Pinpoint the cell where the given text exists, returning its [X, Y] midpoint coordinate. 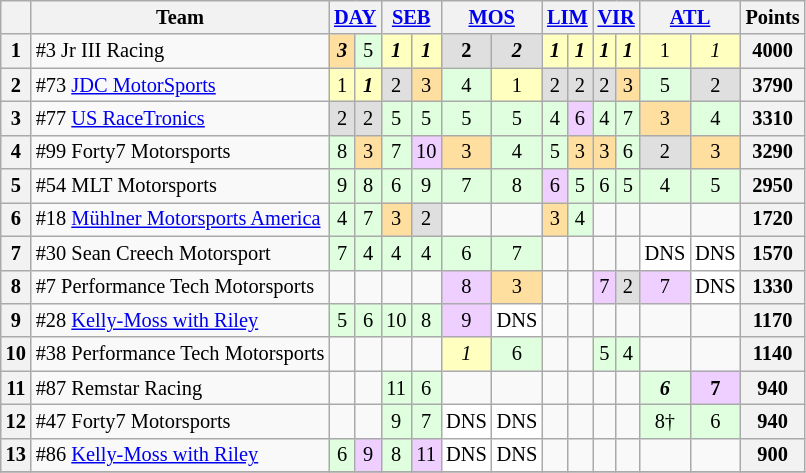
13 [16, 455]
#30 Sean Creech Motorsport [180, 253]
SEB [411, 17]
#87 Remstar Racing [180, 388]
ATL [690, 17]
Team [180, 17]
#73 JDC MotorSports [180, 85]
1330 [773, 287]
#47 Forty7 Motorsports [180, 421]
#54 MLT Motorsports [180, 186]
4000 [773, 51]
12 [16, 421]
8† [665, 421]
1170 [773, 320]
#28 Kelly-Moss with Riley [180, 320]
#86 Kelly-Moss with Riley [180, 455]
#99 Forty7 Motorsports [180, 152]
3790 [773, 85]
#77 US RaceTronics [180, 118]
Points [773, 17]
1570 [773, 253]
1720 [773, 219]
#3 Jr III Racing [180, 51]
2950 [773, 186]
LIM [567, 17]
900 [773, 455]
1140 [773, 354]
#7 Performance Tech Motorsports [180, 287]
#18 Mühlner Motorsports America [180, 219]
3290 [773, 152]
DAY [355, 17]
3310 [773, 118]
#38 Performance Tech Motorsports [180, 354]
VIR [616, 17]
MOS [492, 17]
